Extract the (x, y) coordinate from the center of the cell holding the provided text.  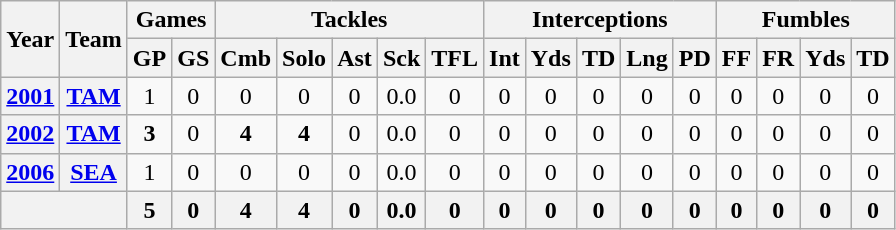
Fumbles (806, 20)
Cmb (246, 58)
Sck (401, 58)
3 (149, 134)
Interceptions (600, 20)
FF (736, 58)
Tackles (350, 20)
5 (149, 210)
Int (505, 58)
PD (694, 58)
FR (778, 58)
SEA (94, 172)
Year (30, 39)
GP (149, 58)
Games (170, 20)
Team (94, 39)
TFL (455, 58)
GS (194, 58)
Solo (304, 58)
2002 (30, 134)
2001 (30, 96)
Lng (647, 58)
Ast (355, 58)
2006 (30, 172)
